Search for the cell housing the specified text and yield its (X, Y) center coordinate. 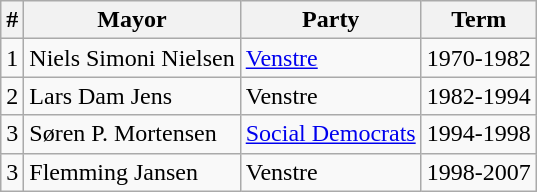
Niels Simoni Nielsen (132, 58)
Lars Dam Jens (132, 96)
1982-1994 (478, 96)
Social Democrats (330, 134)
1998-2007 (478, 172)
Term (478, 20)
Flemming Jansen (132, 172)
1970-1982 (478, 58)
2 (12, 96)
# (12, 20)
1994-1998 (478, 134)
Søren P. Mortensen (132, 134)
Mayor (132, 20)
1 (12, 58)
Party (330, 20)
